Determine the (X, Y) coordinate at the center of the cell enclosing the given text.  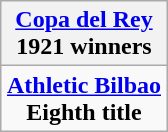
Copa del Rey1921 winners (84, 34)
Athletic BilbaoEighth title (84, 98)
